Return the (x, y) coordinate for the center point of the cell that contains the specified text.  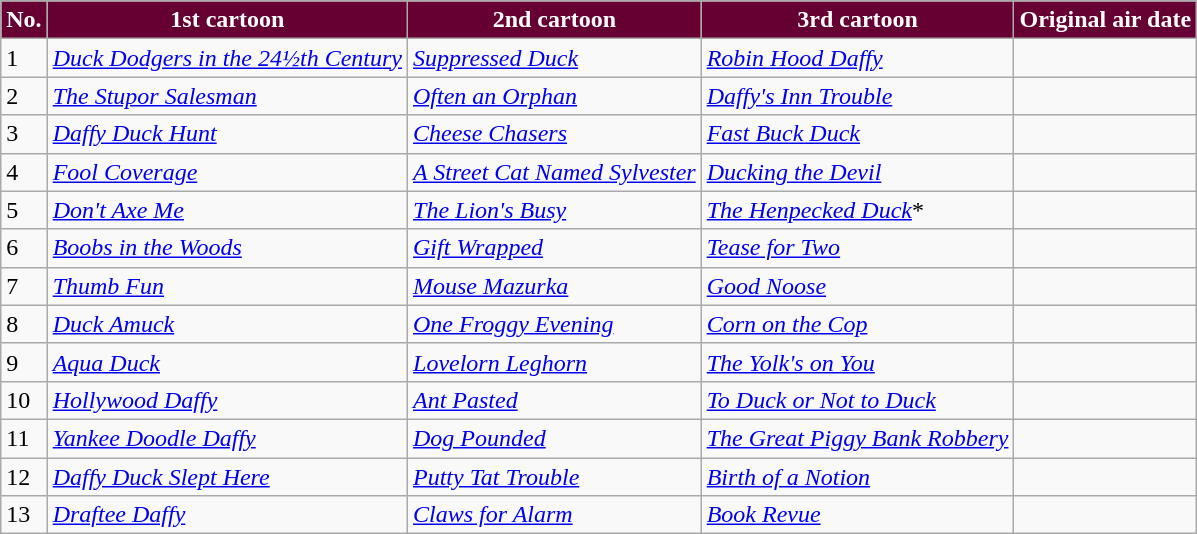
A Street Cat Named Sylvester (555, 172)
Book Revue (858, 515)
Daffy's Inn Trouble (858, 96)
Corn on the Cop (858, 324)
2 (24, 96)
The Yolk's on You (858, 362)
Don't Axe Me (227, 210)
13 (24, 515)
Boobs in the Woods (227, 248)
The Henpecked Duck* (858, 210)
10 (24, 400)
Mouse Mazurka (555, 286)
Fast Buck Duck (858, 134)
Daffy Duck Slept Here (227, 477)
Gift Wrapped (555, 248)
Lovelorn Leghorn (555, 362)
The Lion's Busy (555, 210)
Fool Coverage (227, 172)
The Stupor Salesman (227, 96)
Aqua Duck (227, 362)
No. (24, 20)
4 (24, 172)
Claws for Alarm (555, 515)
1 (24, 58)
Original air date (1106, 20)
2nd cartoon (555, 20)
Often an Orphan (555, 96)
Cheese Chasers (555, 134)
7 (24, 286)
1st cartoon (227, 20)
Duck Dodgers in the 24½th Century (227, 58)
To Duck or Not to Duck (858, 400)
Draftee Daffy (227, 515)
One Froggy Evening (555, 324)
Dog Pounded (555, 438)
3rd cartoon (858, 20)
Good Noose (858, 286)
Tease for Two (858, 248)
Suppressed Duck (555, 58)
Ant Pasted (555, 400)
Duck Amuck (227, 324)
Yankee Doodle Daffy (227, 438)
6 (24, 248)
3 (24, 134)
9 (24, 362)
12 (24, 477)
Birth of a Notion (858, 477)
Putty Tat Trouble (555, 477)
Hollywood Daffy (227, 400)
8 (24, 324)
Thumb Fun (227, 286)
11 (24, 438)
Daffy Duck Hunt (227, 134)
5 (24, 210)
Robin Hood Daffy (858, 58)
The Great Piggy Bank Robbery (858, 438)
Ducking the Devil (858, 172)
